Determine the [X, Y] coordinate at the center of the cell enclosing the given text.  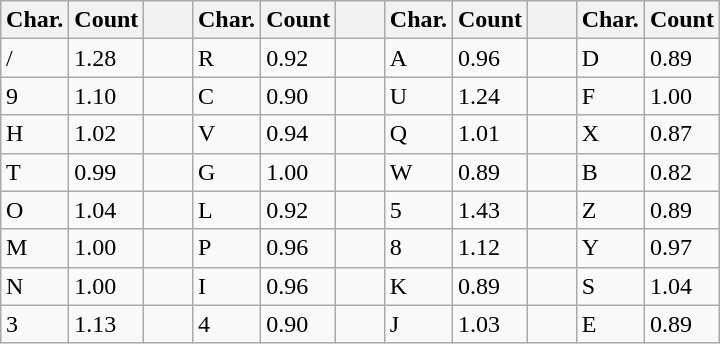
G [226, 172]
A [418, 58]
1.12 [490, 248]
D [610, 58]
R [226, 58]
N [35, 286]
K [418, 286]
S [610, 286]
0.97 [682, 248]
0.99 [106, 172]
0.87 [682, 134]
1.01 [490, 134]
Q [418, 134]
W [418, 172]
1.43 [490, 210]
Z [610, 210]
0.94 [298, 134]
9 [35, 96]
V [226, 134]
C [226, 96]
Y [610, 248]
3 [35, 324]
B [610, 172]
1.02 [106, 134]
8 [418, 248]
I [226, 286]
H [35, 134]
M [35, 248]
P [226, 248]
5 [418, 210]
1.28 [106, 58]
1.13 [106, 324]
E [610, 324]
L [226, 210]
U [418, 96]
T [35, 172]
4 [226, 324]
X [610, 134]
F [610, 96]
/ [35, 58]
0.82 [682, 172]
1.03 [490, 324]
J [418, 324]
1.24 [490, 96]
O [35, 210]
1.10 [106, 96]
